Pinpoint the cell where the given text exists, returning its (x, y) midpoint coordinate. 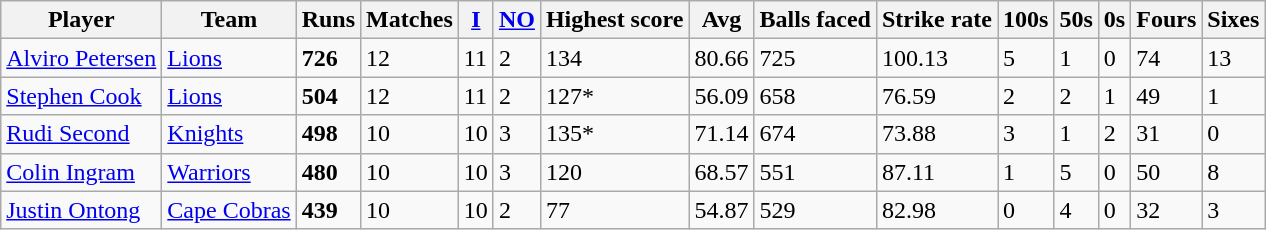
0s (1114, 20)
I (476, 20)
8 (1234, 172)
658 (815, 96)
Strike rate (936, 20)
127* (614, 96)
Sixes (1234, 20)
135* (614, 134)
498 (328, 134)
480 (328, 172)
82.98 (936, 210)
Team (229, 20)
50s (1076, 20)
76.59 (936, 96)
4 (1076, 210)
71.14 (722, 134)
31 (1166, 134)
13 (1234, 58)
Warriors (229, 172)
Knights (229, 134)
54.87 (722, 210)
529 (815, 210)
80.66 (722, 58)
100.13 (936, 58)
Justin Ontong (82, 210)
50 (1166, 172)
Rudi Second (82, 134)
Balls faced (815, 20)
NO (516, 20)
56.09 (722, 96)
Alviro Petersen (82, 58)
504 (328, 96)
100s (1026, 20)
Stephen Cook (82, 96)
Cape Cobras (229, 210)
Matches (410, 20)
68.57 (722, 172)
74 (1166, 58)
439 (328, 210)
Fours (1166, 20)
134 (614, 58)
Player (82, 20)
Runs (328, 20)
Colin Ingram (82, 172)
87.11 (936, 172)
Highest score (614, 20)
73.88 (936, 134)
674 (815, 134)
120 (614, 172)
Avg (722, 20)
77 (614, 210)
49 (1166, 96)
32 (1166, 210)
726 (328, 58)
725 (815, 58)
551 (815, 172)
